Detect which cell encompasses the target text, then output its (X, Y) center coordinate. 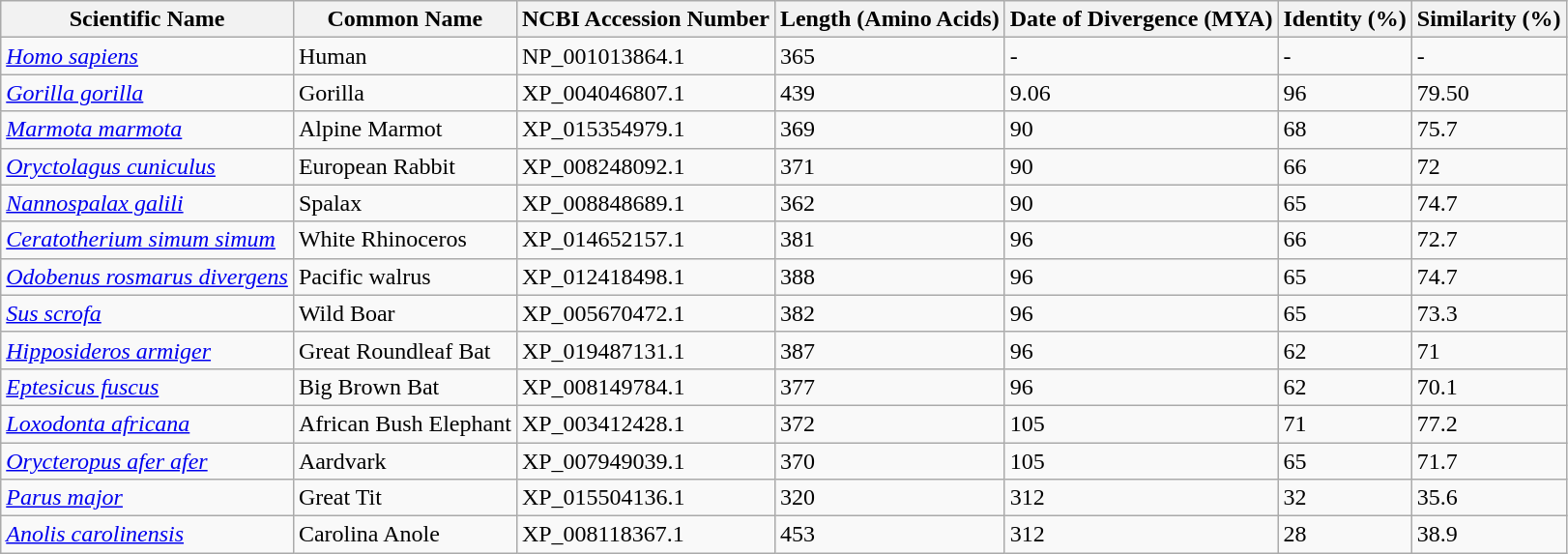
XP_007949039.1 (646, 461)
Date of Divergence (MYA) (1141, 19)
387 (889, 350)
372 (889, 423)
XP_019487131.1 (646, 350)
XP_008118367.1 (646, 535)
Great Roundleaf Bat (404, 350)
369 (889, 130)
9.06 (1141, 93)
Human (404, 56)
79.50 (1489, 93)
Alpine Marmot (404, 130)
XP_004046807.1 (646, 93)
European Rabbit (404, 166)
68 (1345, 130)
Identity (%) (1345, 19)
70.1 (1489, 387)
453 (889, 535)
African Bush Elephant (404, 423)
XP_012418498.1 (646, 277)
Loxodonta africana (147, 423)
Carolina Anole (404, 535)
365 (889, 56)
Spalax (404, 203)
72.7 (1489, 240)
Wild Boar (404, 313)
Length (Amino Acids) (889, 19)
XP_014652157.1 (646, 240)
Common Name (404, 19)
371 (889, 166)
382 (889, 313)
72 (1489, 166)
73.3 (1489, 313)
Ceratotherium simum simum (147, 240)
Great Tit (404, 498)
Nannospalax galili (147, 203)
77.2 (1489, 423)
38.9 (1489, 535)
370 (889, 461)
35.6 (1489, 498)
Gorilla (404, 93)
Oryctolagus cuniculus (147, 166)
439 (889, 93)
Eptesicus fuscus (147, 387)
Hipposideros armiger (147, 350)
Scientific Name (147, 19)
NP_001013864.1 (646, 56)
75.7 (1489, 130)
XP_008149784.1 (646, 387)
Big Brown Bat (404, 387)
Similarity (%) (1489, 19)
XP_005670472.1 (646, 313)
377 (889, 387)
White Rhinoceros (404, 240)
XP_003412428.1 (646, 423)
Aardvark (404, 461)
388 (889, 277)
Parus major (147, 498)
362 (889, 203)
28 (1345, 535)
Odobenus rosmarus divergens (147, 277)
XP_015354979.1 (646, 130)
Gorilla gorilla (147, 93)
32 (1345, 498)
71.7 (1489, 461)
XP_008248092.1 (646, 166)
Pacific walrus (404, 277)
Marmota marmota (147, 130)
Homo sapiens (147, 56)
Sus scrofa (147, 313)
XP_008848689.1 (646, 203)
NCBI Accession Number (646, 19)
XP_015504136.1 (646, 498)
Orycteropus afer afer (147, 461)
Anolis carolinensis (147, 535)
320 (889, 498)
381 (889, 240)
